Find where the given text appears and provide that cell's center as [X, Y] coordinate. 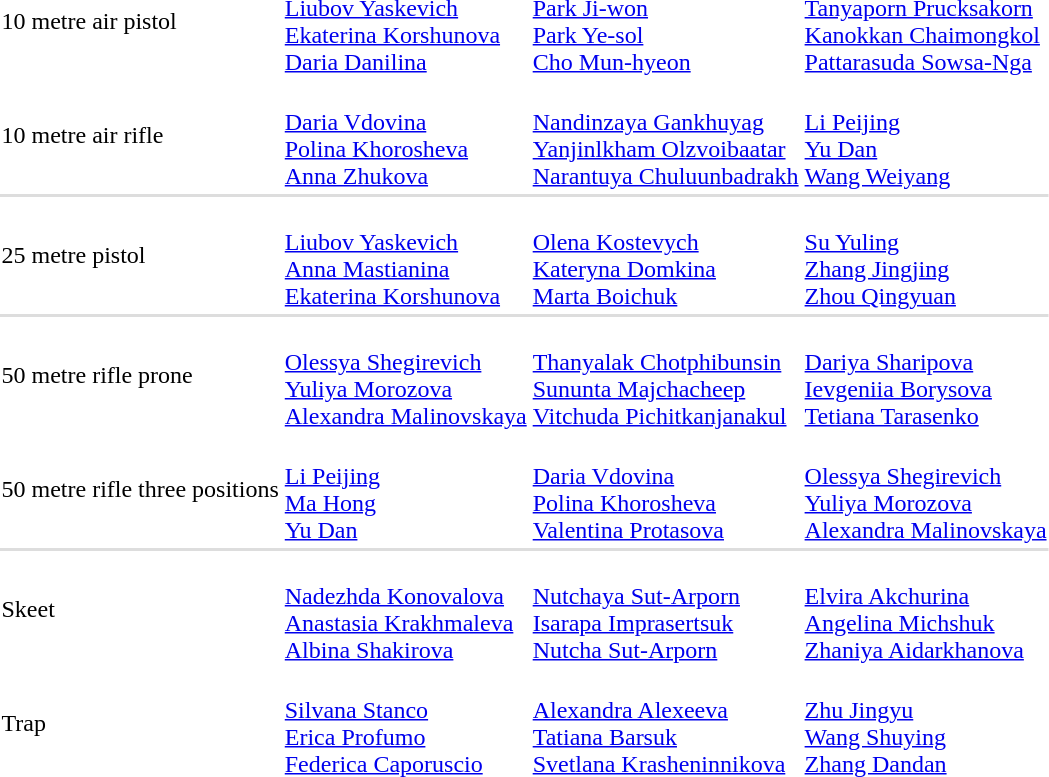
10 metre air rifle [140, 136]
Nandinzaya GankhuyagYanjinlkham OlzvoibaatarNarantuya Chuluunbadrakh [666, 136]
Daria VdovinaPolina KhoroshevaValentina Protasova [666, 490]
Olena KostevychKateryna DomkinaMarta Boichuk [666, 256]
Skeet [140, 610]
Dariya SharipovaIevgeniia BorysovaTetiana Tarasenko [926, 376]
50 metre rifle prone [140, 376]
Elvira AkchurinaAngelina MichshukZhaniya Aidarkhanova [926, 610]
25 metre pistol [140, 256]
50 metre rifle three positions [140, 490]
Li PeijingYu DanWang Weiyang [926, 136]
Nadezhda KonovalovaAnastasia KrakhmalevaAlbina Shakirova [406, 610]
Su YulingZhang JingjingZhou Qingyuan [926, 256]
Thanyalak ChotphibunsinSununta MajchacheepVitchuda Pichitkanjanakul [666, 376]
Daria VdovinaPolina KhoroshevaAnna Zhukova [406, 136]
Nutchaya Sut-ArpornIsarapa ImprasertsukNutcha Sut-Arporn [666, 610]
Li PeijingMa HongYu Dan [406, 490]
Liubov YaskevichAnna MastianinaEkaterina Korshunova [406, 256]
